Scan for the cell matching the given text and deliver its (X, Y) coordinate at center. 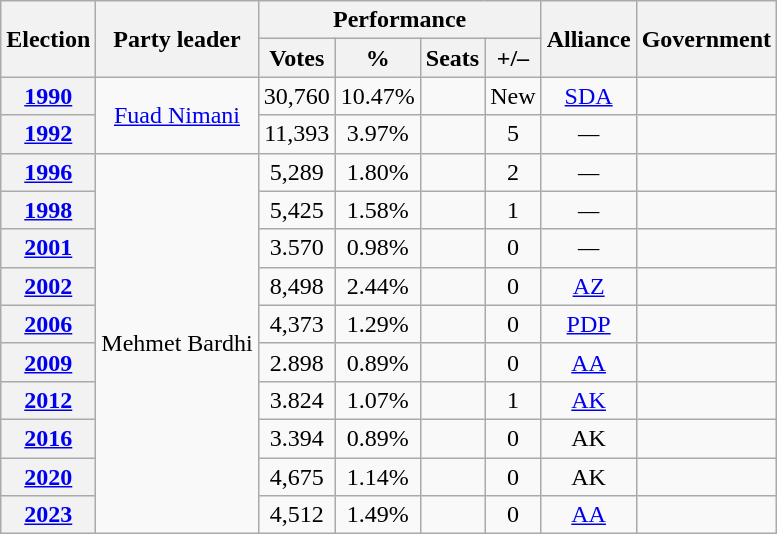
+/– (513, 58)
2001 (48, 248)
1.49% (378, 515)
5 (513, 134)
3.570 (296, 248)
2009 (48, 362)
30,760 (296, 96)
1992 (48, 134)
2006 (48, 324)
Seats (452, 58)
3.394 (296, 438)
11,393 (296, 134)
% (378, 58)
5,289 (296, 172)
Party leader (177, 39)
2 (513, 172)
8,498 (296, 286)
4,675 (296, 477)
2.44% (378, 286)
2002 (48, 286)
2.898 (296, 362)
Votes (296, 58)
Government (706, 39)
0.98% (378, 248)
1.80% (378, 172)
AZ (588, 286)
SDA (588, 96)
PDP (588, 324)
Mehmet Bardhi (177, 344)
10.47% (378, 96)
1.29% (378, 324)
1.14% (378, 477)
3.97% (378, 134)
4,373 (296, 324)
2012 (48, 400)
Performance (400, 20)
2020 (48, 477)
2023 (48, 515)
1.07% (378, 400)
Alliance (588, 39)
1998 (48, 210)
1996 (48, 172)
New (513, 96)
5,425 (296, 210)
1.58% (378, 210)
Fuad Nimani (177, 115)
1990 (48, 96)
2016 (48, 438)
Election (48, 39)
3.824 (296, 400)
4,512 (296, 515)
